For the text-containing cell, return its midpoint in (X, Y) coordinate format. 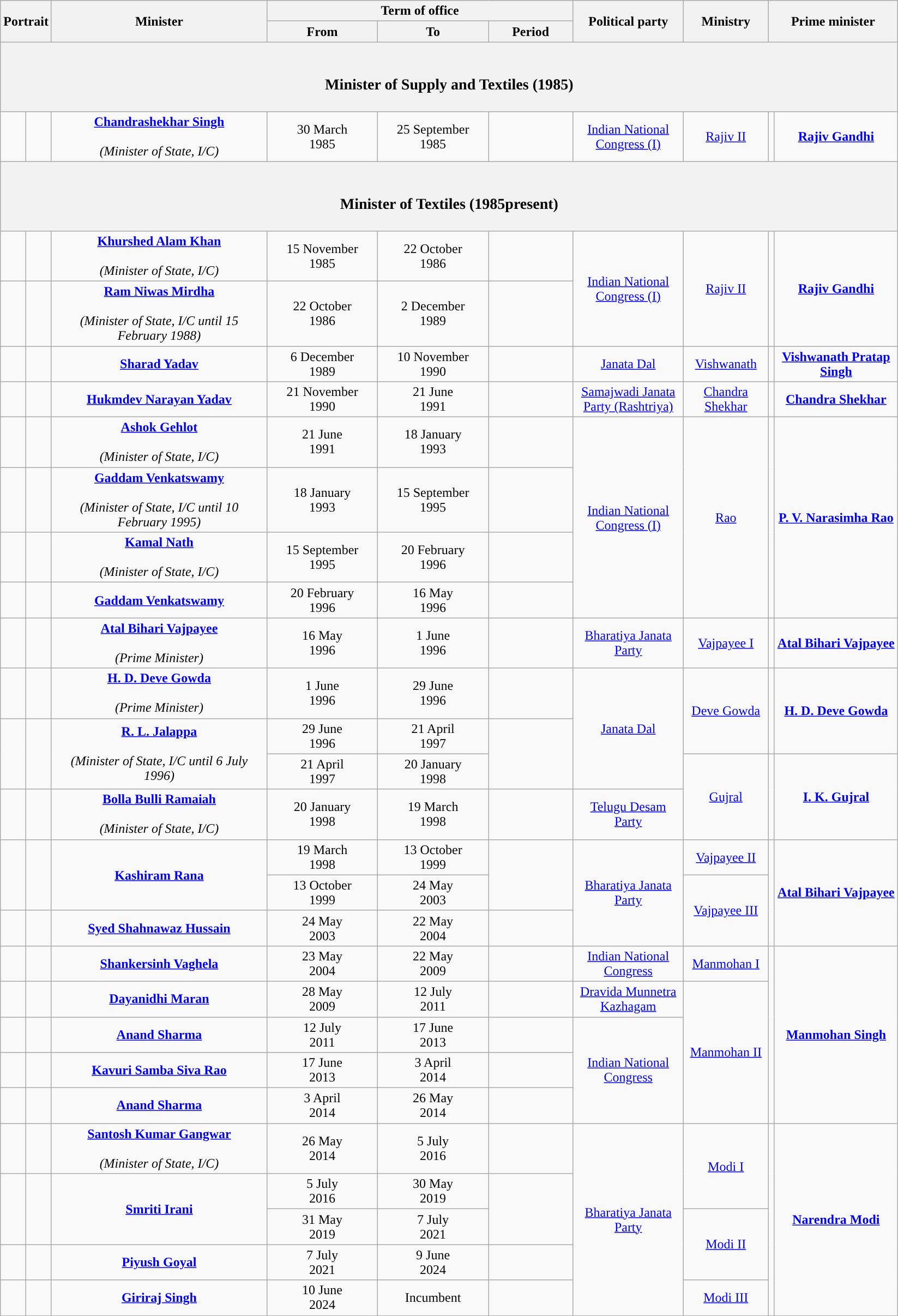
10 June2024 (322, 1298)
Prime minister (833, 21)
Hukmdev Narayan Yadav (159, 399)
22 May2004 (433, 928)
H. D. Deve Gowda (836, 711)
Ashok Gehlot(Minister of State, I/C) (159, 442)
Term of office (420, 11)
Narendra Modi (836, 1219)
25 September1985 (433, 136)
6 December1989 (322, 363)
Dayanidhi Maran (159, 999)
Ram Niwas Mirdha(Minister of State, I/C until 15 February 1988) (159, 313)
Gujral (726, 796)
Santosh Kumar Gangwar(Minister of State, I/C) (159, 1149)
Rao (726, 518)
30 March1985 (322, 136)
2 December1989 (433, 313)
Modi I (726, 1166)
I. K. Gujral (836, 796)
Political party (628, 21)
Minister of Textiles (1985present) (449, 196)
Smriti Irani (159, 1209)
30 May2019 (433, 1191)
P. V. Narasimha Rao (836, 518)
Period (531, 32)
Gaddam Venkatswamy(Minister of State, I/C until 10 February 1995) (159, 500)
Giriraj Singh (159, 1298)
28 May2009 (322, 999)
Portrait (26, 21)
Manmohan Singh (836, 1034)
Manmohan II (726, 1052)
Modi II (726, 1245)
To (433, 32)
Minister (159, 21)
Deve Gowda (726, 711)
Atal Bihari Vajpayee(Prime Minister) (159, 643)
Gaddam Venkatswamy (159, 600)
Vishwanath Pratap Singh (836, 363)
Bolla Bulli Ramaiah(Minister of State, I/C) (159, 814)
Modi III (726, 1298)
Piyush Goyal (159, 1262)
Kavuri Samba Siva Rao (159, 1070)
From (322, 32)
Vajpayee III (726, 910)
R. L. Jalappa(Minister of State, I/C until 6 July 1996) (159, 754)
10 November1990 (433, 363)
Vajpayee I (726, 643)
Syed Shahnawaz Hussain (159, 928)
Vishwanath (726, 363)
22 May2009 (433, 963)
23 May2004 (322, 963)
Shankersinh Vaghela (159, 963)
Telugu Desam Party (628, 814)
21 November1990 (322, 399)
Chandrashekhar Singh(Minister of State, I/C) (159, 136)
Minister of Supply and Textiles (1985) (449, 76)
Samajwadi Janata Party (Rashtriya) (628, 399)
15 November1985 (322, 256)
Incumbent (433, 1298)
Ministry (726, 21)
Manmohan I (726, 963)
Kamal Nath(Minister of State, I/C) (159, 557)
Dravida Munnetra Kazhagam (628, 999)
Khurshed Alam Khan(Minister of State, I/C) (159, 256)
Kashiram Rana (159, 875)
Vajpayee II (726, 857)
H. D. Deve Gowda(Prime Minister) (159, 693)
9 June2024 (433, 1262)
31 May2019 (322, 1227)
Sharad Yadav (159, 363)
